Detect which cell encompasses the target text, then output its (X, Y) center coordinate. 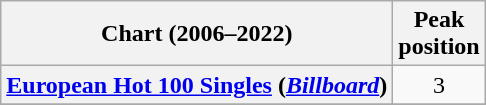
Chart (2006–2022) (197, 34)
European Hot 100 Singles (Billboard) (197, 85)
Peak position (439, 34)
3 (439, 85)
